Return (X, Y) of the center of cell containing provided text 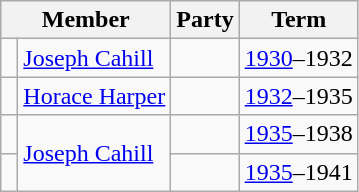
Horace Harper (94, 96)
1930–1932 (298, 58)
Party (205, 20)
1932–1935 (298, 96)
1935–1938 (298, 134)
Member (86, 20)
Term (298, 20)
1935–1941 (298, 172)
